Output the [X, Y] coordinate of the center of the cell containing the given text.  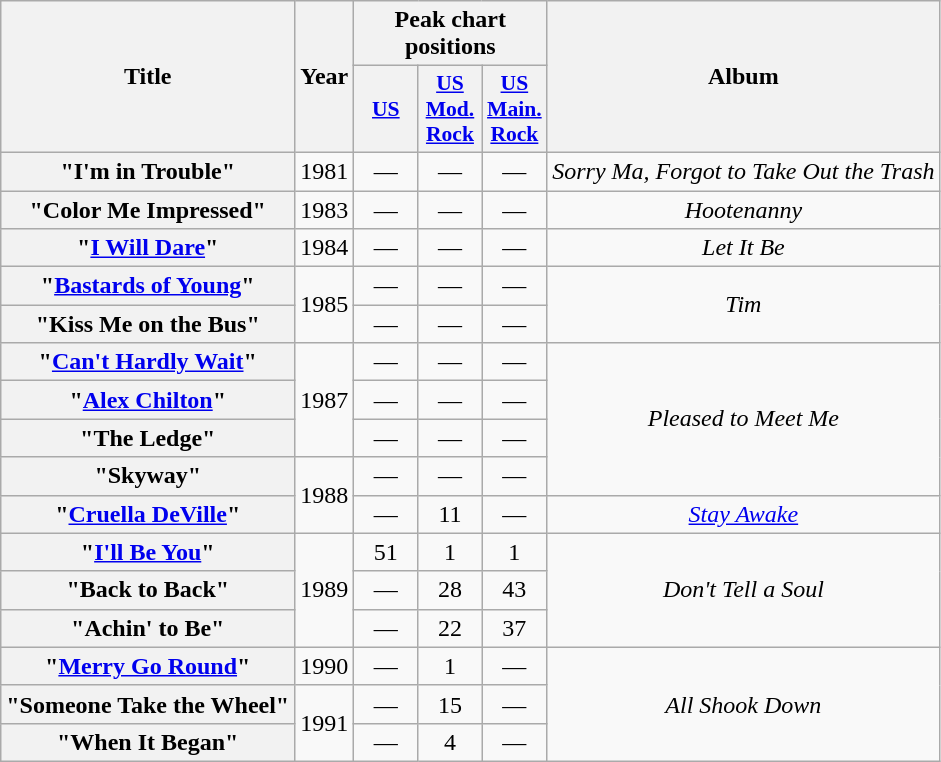
"I'll Be You" [148, 552]
15 [450, 704]
1987 [324, 400]
Album [744, 77]
Tim [744, 305]
"Bastards of Young" [148, 286]
43 [514, 590]
51 [386, 552]
"The Ledge" [148, 438]
Year [324, 77]
"Alex Chilton" [148, 400]
USMod.Rock [450, 110]
"Someone Take the Wheel" [148, 704]
Peak chart positions [450, 34]
Sorry Ma, Forgot to Take Out the Trash [744, 171]
"Color Me Impressed" [148, 209]
Don't Tell a Soul [744, 590]
28 [450, 590]
1989 [324, 590]
1984 [324, 248]
"Can't Hardly Wait" [148, 362]
Pleased to Meet Me [744, 419]
"Skyway" [148, 476]
"When It Began" [148, 742]
"Merry Go Round" [148, 666]
USMain.Rock [514, 110]
1990 [324, 666]
Title [148, 77]
"Back to Back" [148, 590]
1991 [324, 723]
37 [514, 628]
1985 [324, 305]
Stay Awake [744, 514]
11 [450, 514]
"Kiss Me on the Bus" [148, 324]
"I'm in Trouble" [148, 171]
Let It Be [744, 248]
4 [450, 742]
1988 [324, 495]
All Shook Down [744, 704]
Hootenanny [744, 209]
US [386, 110]
"Cruella DeVille" [148, 514]
22 [450, 628]
"I Will Dare" [148, 248]
"Achin' to Be" [148, 628]
1981 [324, 171]
1983 [324, 209]
